Search for the cell housing the specified text and yield its (X, Y) center coordinate. 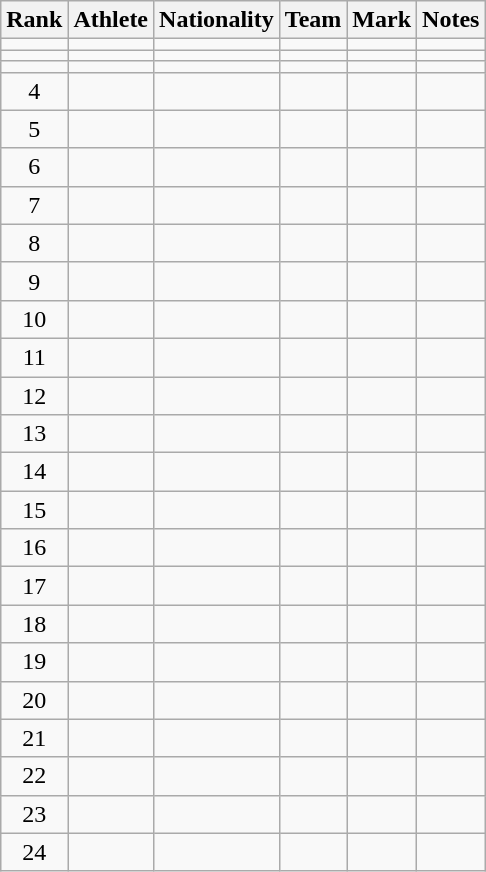
11 (34, 357)
17 (34, 586)
19 (34, 662)
Nationality (217, 20)
15 (34, 510)
9 (34, 281)
21 (34, 738)
22 (34, 776)
Rank (34, 20)
24 (34, 852)
10 (34, 319)
8 (34, 243)
4 (34, 91)
Team (313, 20)
5 (34, 129)
18 (34, 624)
14 (34, 472)
20 (34, 700)
12 (34, 395)
16 (34, 548)
Mark (382, 20)
13 (34, 434)
6 (34, 167)
Notes (451, 20)
7 (34, 205)
Athlete (111, 20)
23 (34, 814)
